Output the [x, y] coordinate of the center of the cell containing the given text.  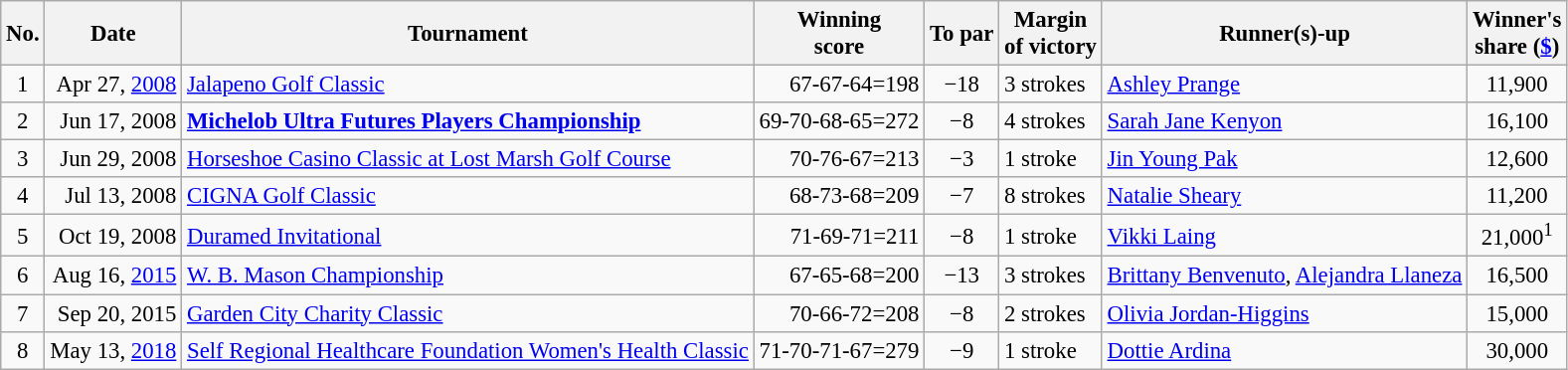
71-69-71=211 [839, 236]
W. B. Mason Championship [468, 276]
4 strokes [1051, 121]
Jin Young Pak [1285, 159]
11,900 [1517, 85]
5 [23, 236]
68-73-68=209 [839, 196]
−18 [962, 85]
4 [23, 196]
Dottie Ardina [1285, 350]
CIGNA Golf Classic [468, 196]
Michelob Ultra Futures Players Championship [468, 121]
Vikki Laing [1285, 236]
Jun 29, 2008 [113, 159]
70-76-67=213 [839, 159]
Jul 13, 2008 [113, 196]
Sarah Jane Kenyon [1285, 121]
16,500 [1517, 276]
Olivia Jordan-Higgins [1285, 313]
12,600 [1517, 159]
Date [113, 34]
May 13, 2018 [113, 350]
70-66-72=208 [839, 313]
Winner'sshare ($) [1517, 34]
Runner(s)-up [1285, 34]
Brittany Benvenuto, Alejandra Llaneza [1285, 276]
−7 [962, 196]
Self Regional Healthcare Foundation Women's Health Classic [468, 350]
Jalapeno Golf Classic [468, 85]
16,100 [1517, 121]
1 [23, 85]
No. [23, 34]
Aug 16, 2015 [113, 276]
8 [23, 350]
Tournament [468, 34]
6 [23, 276]
Winningscore [839, 34]
71-70-71-67=279 [839, 350]
67-67-64=198 [839, 85]
2 strokes [1051, 313]
30,000 [1517, 350]
Natalie Sheary [1285, 196]
Jun 17, 2008 [113, 121]
Sep 20, 2015 [113, 313]
8 strokes [1051, 196]
Garden City Charity Classic [468, 313]
Horseshoe Casino Classic at Lost Marsh Golf Course [468, 159]
69-70-68-65=272 [839, 121]
Duramed Invitational [468, 236]
−9 [962, 350]
2 [23, 121]
−13 [962, 276]
Oct 19, 2008 [113, 236]
3 [23, 159]
15,000 [1517, 313]
−3 [962, 159]
To par [962, 34]
11,200 [1517, 196]
Ashley Prange [1285, 85]
7 [23, 313]
Marginof victory [1051, 34]
67-65-68=200 [839, 276]
21,0001 [1517, 236]
Apr 27, 2008 [113, 85]
